Provide the [x, y] coordinate of the cell's center where the given text is located.  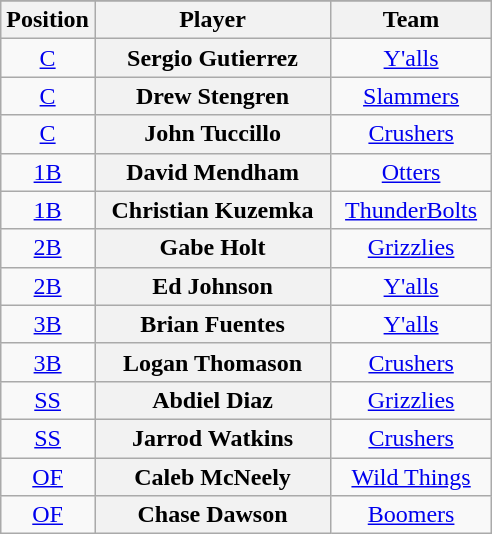
Abdiel Diaz [212, 400]
Jarrod Watkins [212, 438]
Position [48, 20]
Brian Fuentes [212, 324]
Team [412, 20]
Drew Stengren [212, 96]
Chase Dawson [212, 515]
ThunderBolts [412, 210]
Player [212, 20]
David Mendham [212, 172]
Gabe Holt [212, 248]
Ed Johnson [212, 286]
Logan Thomason [212, 362]
Otters [412, 172]
Caleb McNeely [212, 477]
John Tuccillo [212, 134]
Christian Kuzemka [212, 210]
Boomers [412, 515]
Sergio Gutierrez [212, 58]
Wild Things [412, 477]
Slammers [412, 96]
